Pinpoint the cell where the given text exists, returning its (x, y) midpoint coordinate. 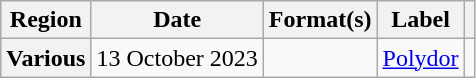
Label (420, 20)
13 October 2023 (177, 58)
Various (46, 58)
Polydor (420, 58)
Region (46, 20)
Date (177, 20)
Format(s) (320, 20)
